Return the (X, Y) coordinate for the center point of the cell that contains the specified text.  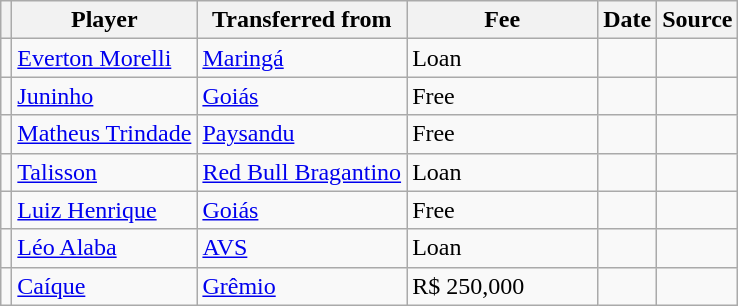
Léo Alaba (104, 248)
Player (104, 20)
Everton Morelli (104, 58)
R$ 250,000 (502, 286)
Source (698, 20)
Juninho (104, 96)
Fee (502, 20)
Paysandu (302, 134)
Caíque (104, 286)
Date (628, 20)
Transferred from (302, 20)
Grêmio (302, 286)
Talisson (104, 172)
Matheus Trindade (104, 134)
AVS (302, 248)
Maringá (302, 58)
Red Bull Bragantino (302, 172)
Luiz Henrique (104, 210)
